Detect which cell encompasses the target text, then output its [X, Y] center coordinate. 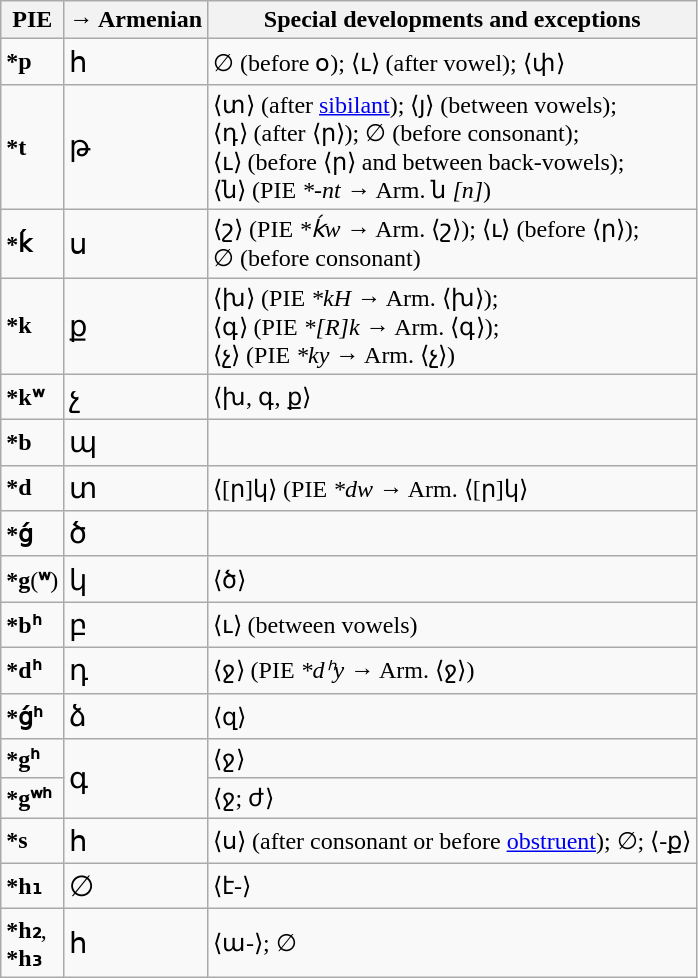
*g(ʷ) [32, 579]
Special developments and exceptions [452, 20]
գ [136, 778]
⟨խ⟩ (PIE *kH → Arm. ⟨խ⟩);⟨գ⟩ (PIE *[R]k → Arm. ⟨գ⟩);⟨չ⟩ (PIE *ky → Arm. ⟨չ⟩) [452, 326]
ձ [136, 716]
⟨խ, գ, ք⟩ [452, 397]
բ [136, 625]
⟨է-⟩ [452, 886]
⟨ս⟩ (after consonant or before obstruent); ∅; ⟨-ք⟩ [452, 841]
⟨շ⟩ (PIE *ḱw → Arm. ⟨շ⟩); ⟨ւ⟩ (before ⟨ր⟩);∅ (before consonant) [452, 243]
*kʷ [32, 397]
տ [136, 488]
∅ (before օ); ⟨ւ⟩ (after vowel); ⟨փ⟩ [452, 62]
⟨տ⟩ (after sibilant); ⟨յ⟩ (between vowels);⟨դ⟩ (after ⟨ր⟩); ∅ (before consonant);⟨ւ⟩ (before ⟨ր⟩ and between back-vowels);⟨ն⟩ (PIE *-nt → Arm. ն [n]) [452, 146]
*k [32, 326]
*dʰ [32, 670]
⟨ջ⟩ (PIE *dʰy → Arm. ⟨ջ⟩) [452, 670]
⟨ջ; ժ⟩ [452, 798]
*ǵʰ [32, 716]
*gʷʰ [32, 798]
*h₂,*h₃ [32, 943]
⟨ւ⟩ (between vowels) [452, 625]
→ Armenian [136, 20]
*p [32, 62]
*b [32, 443]
կ [136, 579]
դ [136, 670]
⟨զ⟩ [452, 716]
ս [136, 243]
*s [32, 841]
*bʰ [32, 625]
*ǵ [32, 534]
PIE [32, 20]
թ [136, 146]
ք [136, 326]
*h₁ [32, 886]
*gʰ [32, 759]
*ḱ [32, 243]
ծ [136, 534]
պ [136, 443]
∅ [136, 886]
*d [32, 488]
⟨ա-⟩; ∅ [452, 943]
չ [136, 397]
*t [32, 146]
⟨ծ⟩ [452, 579]
⟨[ր]կ⟩ (PIE *dw → Arm. ⟨[ր]կ⟩ [452, 488]
⟨ջ⟩ [452, 759]
